Search for the cell housing the specified text and yield its [x, y] center coordinate. 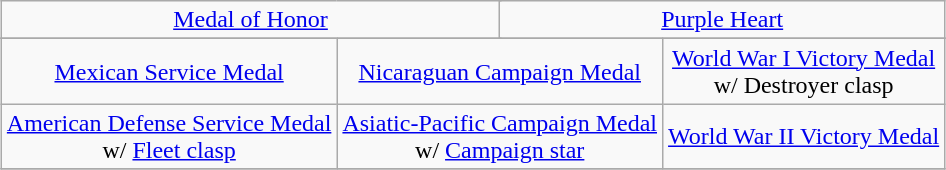
World War I Victory Medalw/ Destroyer clasp [804, 72]
Nicaraguan Campaign Medal [500, 72]
World War II Victory Medal [804, 136]
Asiatic-Pacific Campaign Medal w/ Campaign star [500, 136]
Medal of Honor [250, 20]
Purple Heart [722, 20]
American Defense Service Medalw/ Fleet clasp [169, 136]
Mexican Service Medal [169, 72]
